Pinpoint the cell where the given text exists, returning its (X, Y) midpoint coordinate. 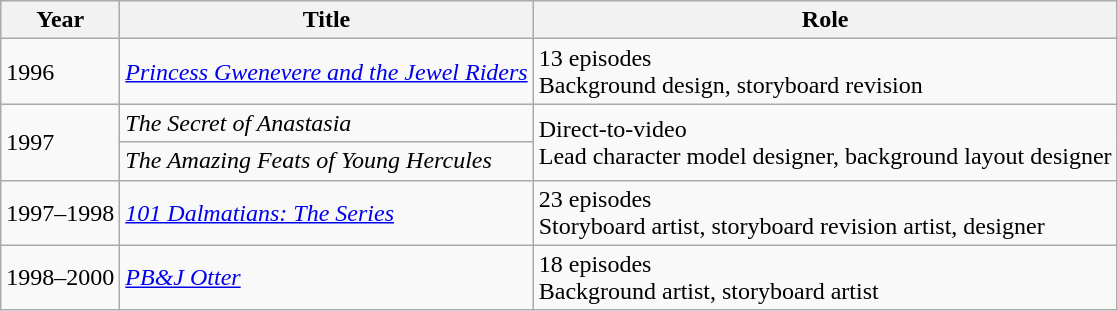
Title (326, 20)
PB&J Otter (326, 278)
18 episodesBackground artist, storyboard artist (825, 278)
1997 (60, 142)
Direct-to-videoLead character model designer, background layout designer (825, 142)
13 episodesBackground design, storyboard revision (825, 72)
1997–1998 (60, 212)
101 Dalmatians: The Series (326, 212)
Princess Gwenevere and the Jewel Riders (326, 72)
23 episodesStoryboard artist, storyboard revision artist, designer (825, 212)
The Amazing Feats of Young Hercules (326, 161)
Role (825, 20)
The Secret of Anastasia (326, 123)
1996 (60, 72)
1998–2000 (60, 278)
Year (60, 20)
